Pinpoint the cell where the given text exists, returning its (X, Y) midpoint coordinate. 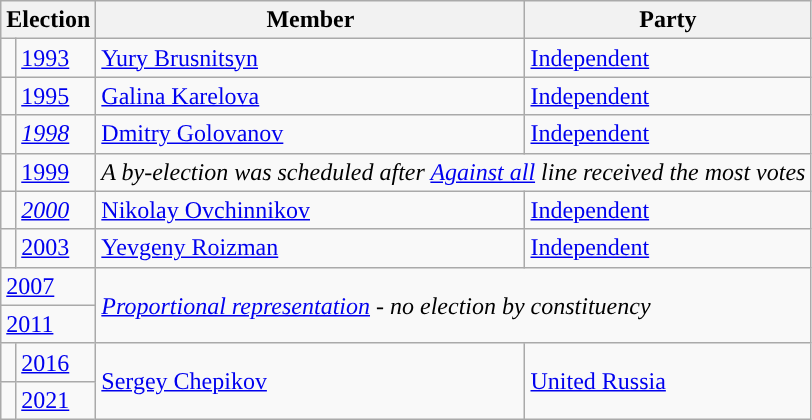
Proportional representation - no election by constituency (454, 305)
Yury Brusnitsyn (310, 58)
Member (310, 20)
United Russia (668, 381)
Dmitry Golovanov (310, 134)
Galina Karelova (310, 96)
1995 (56, 96)
2016 (56, 362)
A by-election was scheduled after Against all line received the most votes (454, 172)
2021 (56, 400)
1999 (56, 172)
Nikolay Ovchinnikov (310, 210)
Election (48, 20)
Party (668, 20)
2003 (56, 248)
2011 (48, 324)
1998 (56, 134)
Sergey Chepikov (310, 381)
2007 (48, 286)
1993 (56, 58)
2000 (56, 210)
Yevgeny Roizman (310, 248)
